Find where the given text appears and provide that cell's center as [X, Y] coordinate. 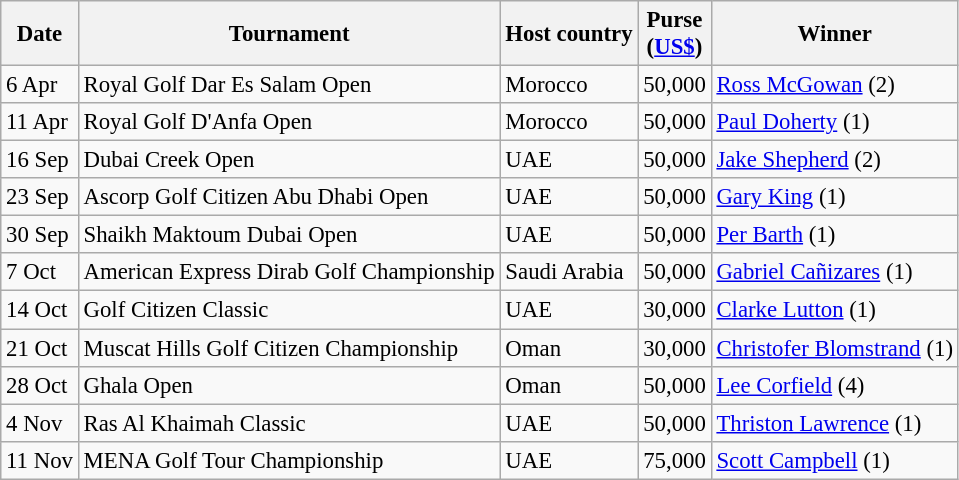
11 Nov [40, 460]
28 Oct [40, 385]
4 Nov [40, 423]
Gary King (1) [834, 197]
Muscat Hills Golf Citizen Championship [289, 348]
Scott Campbell (1) [834, 460]
14 Oct [40, 310]
Ascorp Golf Citizen Abu Dhabi Open [289, 197]
Purse(US$) [674, 34]
Ras Al Khaimah Classic [289, 423]
Golf Citizen Classic [289, 310]
11 Apr [40, 122]
23 Sep [40, 197]
Host country [569, 34]
30 Sep [40, 235]
Lee Corfield (4) [834, 385]
6 Apr [40, 85]
Ghala Open [289, 385]
Shaikh Maktoum Dubai Open [289, 235]
16 Sep [40, 160]
Winner [834, 34]
7 Oct [40, 273]
Gabriel Cañizares (1) [834, 273]
Clarke Lutton (1) [834, 310]
Date [40, 34]
Saudi Arabia [569, 273]
Royal Golf Dar Es Salam Open [289, 85]
Christofer Blomstrand (1) [834, 348]
Thriston Lawrence (1) [834, 423]
Per Barth (1) [834, 235]
Jake Shepherd (2) [834, 160]
Ross McGowan (2) [834, 85]
Dubai Creek Open [289, 160]
MENA Golf Tour Championship [289, 460]
Tournament [289, 34]
American Express Dirab Golf Championship [289, 273]
21 Oct [40, 348]
Royal Golf D'Anfa Open [289, 122]
Paul Doherty (1) [834, 122]
75,000 [674, 460]
